Determine the (X, Y) coordinate at the center of the cell enclosing the given text.  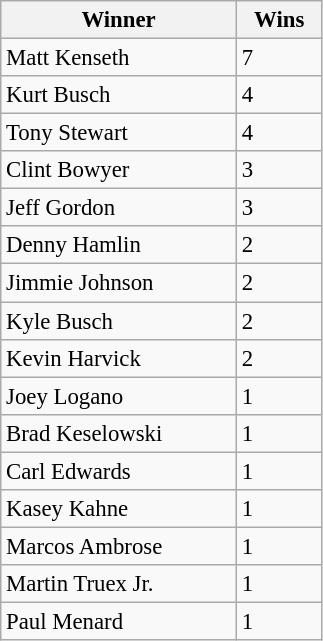
Brad Keselowski (119, 433)
Kurt Busch (119, 95)
Paul Menard (119, 621)
Kyle Busch (119, 321)
Jimmie Johnson (119, 283)
Joey Logano (119, 396)
Martin Truex Jr. (119, 584)
Denny Hamlin (119, 245)
Matt Kenseth (119, 58)
Kevin Harvick (119, 358)
Kasey Kahne (119, 509)
Winner (119, 20)
Wins (279, 20)
Marcos Ambrose (119, 546)
Carl Edwards (119, 471)
Jeff Gordon (119, 208)
Tony Stewart (119, 133)
Clint Bowyer (119, 170)
7 (279, 58)
